Locate the cell with the specified text and output its (x, y) center coordinate. 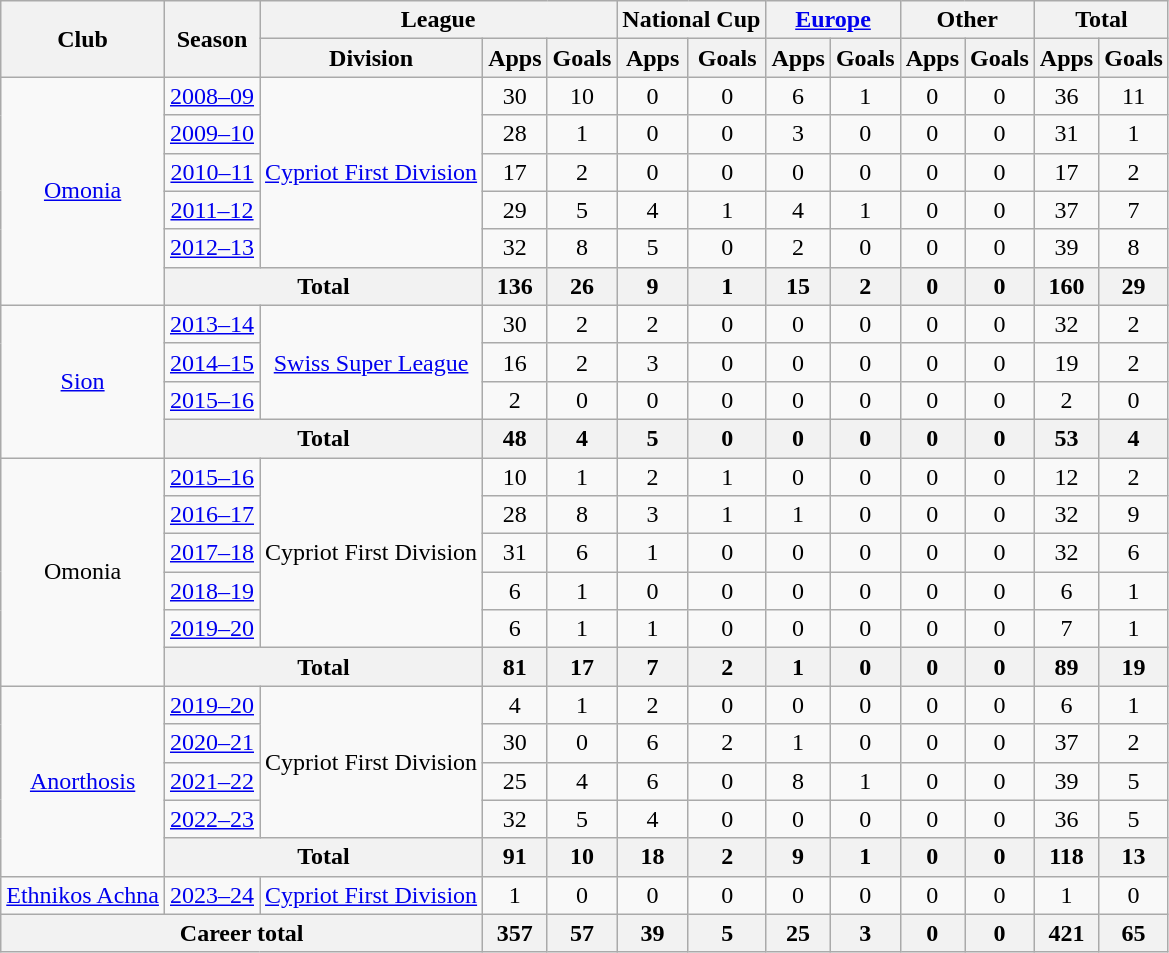
2013–14 (212, 324)
136 (515, 286)
57 (582, 933)
National Cup (692, 20)
421 (1066, 933)
2020–21 (212, 743)
Other (967, 20)
2016–17 (212, 515)
81 (515, 667)
2022–23 (212, 819)
15 (798, 286)
12 (1066, 477)
91 (515, 857)
16 (515, 362)
Sion (83, 381)
2021–22 (212, 781)
13 (1134, 857)
League (438, 20)
26 (582, 286)
2017–18 (212, 553)
89 (1066, 667)
2012–13 (212, 248)
11 (1134, 96)
2010–11 (212, 172)
Career total (242, 933)
Division (372, 58)
Anorthosis (83, 781)
2009–10 (212, 134)
2014–15 (212, 362)
2011–12 (212, 210)
2023–24 (212, 895)
2008–09 (212, 96)
Ethnikos Achna (83, 895)
Europe (833, 20)
53 (1066, 438)
160 (1066, 286)
Swiss Super League (372, 362)
Club (83, 39)
118 (1066, 857)
Season (212, 39)
65 (1134, 933)
2018–19 (212, 591)
48 (515, 438)
18 (653, 857)
357 (515, 933)
